Scan for the cell matching the given text and deliver its (x, y) coordinate at center. 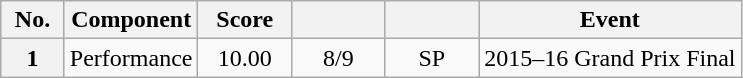
10.00 (245, 58)
Performance (131, 58)
Score (245, 20)
Component (131, 20)
8/9 (339, 58)
2015–16 Grand Prix Final (610, 58)
Event (610, 20)
No. (33, 20)
SP (432, 58)
1 (33, 58)
